Scan for the cell matching the given text and deliver its [x, y] coordinate at center. 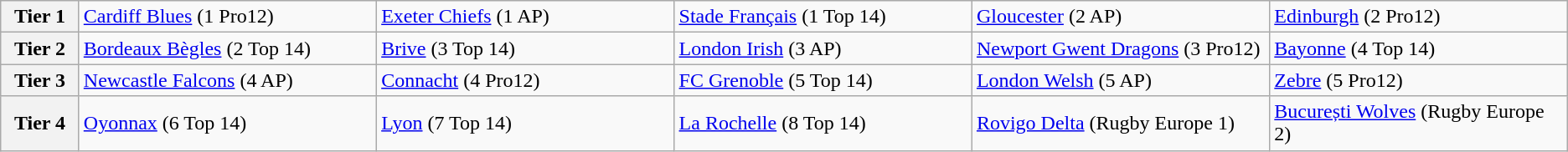
FC Grenoble (5 Top 14) [823, 80]
Edinburgh (2 Pro12) [1419, 17]
București Wolves (Rugby Europe 2) [1419, 124]
Rovigo Delta (Rugby Europe 1) [1121, 124]
London Irish (3 AP) [823, 48]
Cardiff Blues (1 Pro12) [228, 17]
Tier 3 [40, 80]
Zebre (5 Pro12) [1419, 80]
Gloucester (2 AP) [1121, 17]
Bordeaux Bègles (2 Top 14) [228, 48]
La Rochelle (8 Top 14) [823, 124]
Oyonnax (6 Top 14) [228, 124]
Exeter Chiefs (1 AP) [526, 17]
Brive (3 Top 14) [526, 48]
Stade Français (1 Top 14) [823, 17]
Newcastle Falcons (4 AP) [228, 80]
Bayonne (4 Top 14) [1419, 48]
Tier 2 [40, 48]
London Welsh (5 AP) [1121, 80]
Lyon (7 Top 14) [526, 124]
Tier 1 [40, 17]
Tier 4 [40, 124]
Connacht (4 Pro12) [526, 80]
Newport Gwent Dragons (3 Pro12) [1121, 48]
